Scan for the cell matching the given text and deliver its (x, y) coordinate at center. 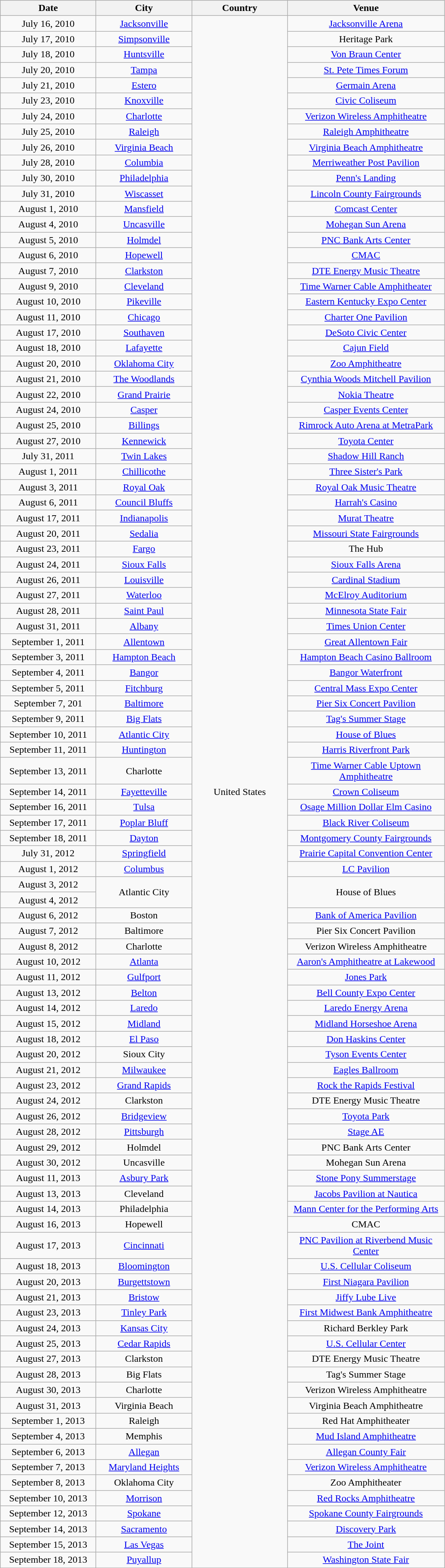
Waterloo (144, 595)
August 22, 2010 (48, 394)
Poplar Bluff (144, 823)
El Paso (144, 1039)
Jiffy Lube Live (366, 1297)
Morrison (144, 1498)
July 31, 2010 (48, 194)
August 4, 2010 (48, 225)
St. Pete Times Forum (366, 70)
August 26, 2011 (48, 580)
September 5, 2011 (48, 688)
Spokane County Fairgrounds (366, 1514)
Tinley Park (144, 1313)
Puyallup (144, 1560)
August 11, 2010 (48, 317)
August 21, 2013 (48, 1297)
Jacksonville Arena (366, 24)
United States (240, 792)
Maryland Heights (144, 1467)
Washington State Fair (366, 1560)
September 9, 2011 (48, 719)
August 8, 2012 (48, 946)
July 16, 2010 (48, 24)
Time Warner Cable Amphitheater (366, 286)
Atlanta (144, 962)
Milwaukee (144, 1070)
August 31, 2013 (48, 1405)
Pittsburgh (144, 1132)
Columbia (144, 162)
Date (48, 8)
Grand Prairie (144, 394)
Springfield (144, 853)
August 13, 2012 (48, 993)
September 15, 2013 (48, 1544)
Discovery Park (366, 1529)
Civic Coliseum (366, 101)
July 18, 2010 (48, 54)
Bangor (144, 672)
September 10, 2013 (48, 1498)
August 13, 2013 (48, 1193)
Hampton Beach (144, 657)
Jones Park (366, 977)
Spokane (144, 1514)
Black River Coliseum (366, 823)
August 14, 2012 (48, 1008)
Three Sister's Park (366, 472)
July 21, 2010 (48, 85)
Royal Oak Music Theatre (366, 487)
August 6, 2012 (48, 915)
Merriweather Post Pavilion (366, 162)
August 5, 2010 (48, 240)
Eastern Kentucky Expo Center (366, 302)
September 18, 2011 (48, 838)
September 8, 2013 (48, 1483)
August 27, 2013 (48, 1359)
August 23, 2013 (48, 1313)
August 15, 2012 (48, 1024)
August 25, 2013 (48, 1343)
Von Braun Center (366, 54)
August 14, 2013 (48, 1209)
Saint Paul (144, 611)
Billings (144, 425)
August 20, 2010 (48, 363)
August 30, 2013 (48, 1390)
Indianapolis (144, 518)
Casper (144, 410)
September 1, 2011 (48, 641)
Council Bluffs (144, 503)
August 17, 2011 (48, 518)
Fargo (144, 549)
Laredo Energy Arena (366, 1008)
Aaron's Amphitheatre at Lakewood (366, 962)
August 23, 2011 (48, 549)
Kansas City (144, 1328)
August 31, 2011 (48, 626)
Mud Island Amphitheatre (366, 1436)
August 25, 2010 (48, 425)
Casper Events Center (366, 410)
Toyota Center (366, 441)
Huntsville (144, 54)
Cedar Rapids (144, 1343)
September 4, 2011 (48, 672)
Cynthia Woods Mitchell Pavilion (366, 379)
Bristow (144, 1297)
Twin Lakes (144, 456)
September 14, 2013 (48, 1529)
Belton (144, 993)
July 25, 2010 (48, 132)
Tyson Events Center (366, 1054)
September 4, 2013 (48, 1436)
LC Pavilion (366, 869)
Nokia Theatre (366, 394)
September 3, 2011 (48, 657)
U.S. Cellular Center (366, 1343)
August 17, 2013 (48, 1246)
Estero (144, 85)
Red Rocks Amphitheatre (366, 1498)
Boston (144, 915)
Richard Berkley Park (366, 1328)
Pikeville (144, 302)
Sioux Falls (144, 564)
August 1, 2012 (48, 869)
The Hub (366, 549)
Chicago (144, 317)
Grand Rapids (144, 1085)
September 18, 2013 (48, 1560)
Minnesota State Fair (366, 611)
Sacramento (144, 1529)
Eagles Ballroom (366, 1070)
Red Hat Amphitheater (366, 1421)
August 7, 2012 (48, 931)
Allegan (144, 1451)
Midland Horseshoe Arena (366, 1024)
August 18, 2013 (48, 1266)
Fayetteville (144, 792)
August 26, 2012 (48, 1116)
Hampton Beach Casino Ballroom (366, 657)
DeSoto Civic Center (366, 333)
September 11, 2011 (48, 750)
August 30, 2012 (48, 1162)
August 27, 2010 (48, 441)
July 26, 2010 (48, 147)
September 16, 2011 (48, 807)
August 11, 2012 (48, 977)
Laredo (144, 1008)
Mansfield (144, 209)
July 31, 2011 (48, 456)
September 17, 2011 (48, 823)
McElroy Auditorium (366, 595)
Kennewick (144, 441)
August 24, 2012 (48, 1101)
August 3, 2011 (48, 487)
Huntington (144, 750)
Gulfport (144, 977)
August 1, 2011 (48, 472)
August 23, 2012 (48, 1085)
Crown Coliseum (366, 792)
Tulsa (144, 807)
Fitchburg (144, 688)
Simpsonville (144, 39)
Don Haskins Center (366, 1039)
Lafayette (144, 348)
September 10, 2011 (48, 734)
Midland (144, 1024)
August 28, 2011 (48, 611)
Prairie Capital Convention Center (366, 853)
August 1, 2010 (48, 209)
July 31, 2012 (48, 853)
Times Union Center (366, 626)
August 6, 2010 (48, 255)
August 4, 2012 (48, 900)
Las Vegas (144, 1544)
Great Allentown Fair (366, 641)
August 24, 2010 (48, 410)
August 28, 2013 (48, 1374)
Penn's Landing (366, 178)
Zoo Amphitheatre (366, 363)
August 10, 2012 (48, 962)
Wiscasset (144, 194)
September 1, 2013 (48, 1421)
Knoxville (144, 101)
Asbury Park (144, 1178)
August 20, 2011 (48, 533)
July 23, 2010 (48, 101)
Zoo Amphitheater (366, 1483)
Central Mass Expo Center (366, 688)
July 28, 2010 (48, 162)
Heritage Park (366, 39)
Stage AE (366, 1132)
Toyota Park (366, 1116)
August 10, 2010 (48, 302)
July 24, 2010 (48, 116)
Country (240, 8)
August 24, 2013 (48, 1328)
August 20, 2013 (48, 1282)
Rock the Rapids Festival (366, 1085)
Lincoln County Fairgrounds (366, 194)
Murat Theatre (366, 518)
September 14, 2011 (48, 792)
Rimrock Auto Arena at MetraPark (366, 425)
August 24, 2011 (48, 564)
Raleigh Amphitheatre (366, 132)
Cincinnati (144, 1246)
City (144, 8)
Harris Riverfront Park (366, 750)
Missouri State Fairgrounds (366, 533)
Sedalia (144, 533)
July 17, 2010 (48, 39)
August 21, 2010 (48, 379)
Time Warner Cable Uptown Amphitheatre (366, 771)
Germain Arena (366, 85)
September 7, 201 (48, 704)
August 27, 2011 (48, 595)
Royal Oak (144, 487)
Bridgeview (144, 1116)
Cajun Field (366, 348)
August 3, 2012 (48, 884)
Cardinal Stadium (366, 580)
August 9, 2010 (48, 286)
First Niagara Pavilion (366, 1282)
September 13, 2011 (48, 771)
Albany (144, 626)
August 7, 2010 (48, 271)
Stone Pony Summerstage (366, 1178)
The Woodlands (144, 379)
First Midwest Bank Amphitheatre (366, 1313)
August 17, 2010 (48, 333)
Jacobs Pavilion at Nautica (366, 1193)
Sioux Falls Arena (366, 564)
September 7, 2013 (48, 1467)
Charter One Pavilion (366, 317)
Columbus (144, 869)
August 20, 2012 (48, 1054)
Bloomington (144, 1266)
Bank of America Pavilion (366, 915)
Bell County Expo Center (366, 993)
August 28, 2012 (48, 1132)
Burgettstown (144, 1282)
August 29, 2012 (48, 1147)
Dayton (144, 838)
September 12, 2013 (48, 1514)
August 21, 2012 (48, 1070)
U.S. Cellular Coliseum (366, 1266)
Comcast Center (366, 209)
Southaven (144, 333)
Allegan County Fair (366, 1451)
Shadow Hill Ranch (366, 456)
July 30, 2010 (48, 178)
Harrah's Casino (366, 503)
July 20, 2010 (48, 70)
Chillicothe (144, 472)
August 11, 2013 (48, 1178)
September 6, 2013 (48, 1451)
Tampa (144, 70)
Louisville (144, 580)
Osage Million Dollar Elm Casino (366, 807)
Venue (366, 8)
Mann Center for the Performing Arts (366, 1209)
Memphis (144, 1436)
The Joint (366, 1544)
Jacksonville (144, 24)
Allentown (144, 641)
Montgomery County Fairgrounds (366, 838)
August 18, 2010 (48, 348)
August 16, 2013 (48, 1225)
August 18, 2012 (48, 1039)
Sioux City (144, 1054)
PNC Pavilion at Riverbend Music Center (366, 1246)
August 6, 2011 (48, 503)
Bangor Waterfront (366, 672)
